Extract the (X, Y) coordinate from the center of the cell holding the provided text.  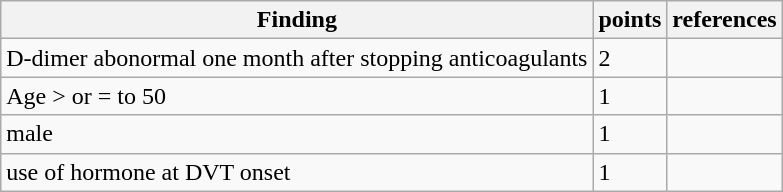
Finding (297, 20)
use of hormone at DVT onset (297, 172)
references (724, 20)
male (297, 134)
2 (630, 58)
points (630, 20)
D-dimer abonormal one month after stopping anticoagulants (297, 58)
Age > or = to 50 (297, 96)
